Identify which cell holds the provided text, then report its (X, Y) central coordinate. 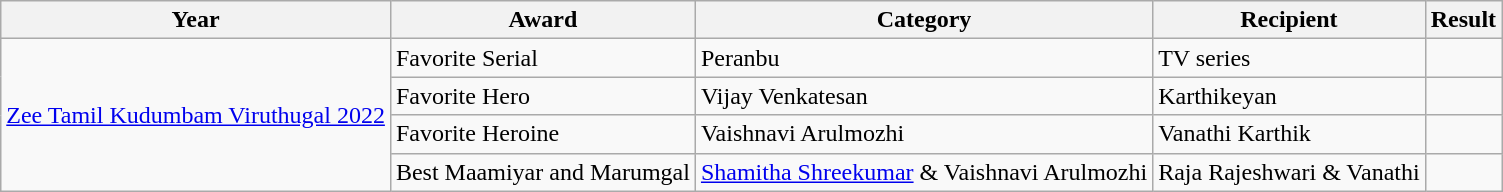
Favorite Hero (542, 96)
Recipient (1290, 20)
Year (196, 20)
Favorite Serial (542, 58)
Karthikeyan (1290, 96)
Result (1463, 20)
Vijay Venkatesan (924, 96)
Peranbu (924, 58)
Award (542, 20)
Favorite Heroine (542, 134)
Vaishnavi Arulmozhi (924, 134)
Shamitha Shreekumar & Vaishnavi Arulmozhi (924, 172)
Best Maamiyar and Marumgal (542, 172)
Category (924, 20)
Zee Tamil Kudumbam Viruthugal 2022 (196, 115)
Raja Rajeshwari & Vanathi (1290, 172)
Vanathi Karthik (1290, 134)
TV series (1290, 58)
